Return [x, y] of the center of cell containing provided text 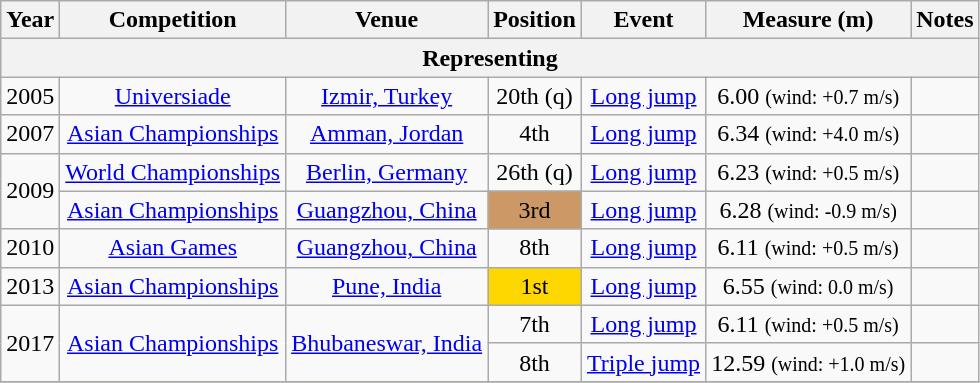
Competition [173, 20]
2005 [30, 96]
4th [535, 134]
Amman, Jordan [387, 134]
2007 [30, 134]
Triple jump [643, 362]
Pune, India [387, 286]
Venue [387, 20]
6.28 (wind: -0.9 m/s) [808, 210]
World Championships [173, 172]
Universiade [173, 96]
20th (q) [535, 96]
Izmir, Turkey [387, 96]
Event [643, 20]
2013 [30, 286]
2017 [30, 343]
3rd [535, 210]
Year [30, 20]
6.23 (wind: +0.5 m/s) [808, 172]
Asian Games [173, 248]
7th [535, 324]
6.34 (wind: +4.0 m/s) [808, 134]
6.00 (wind: +0.7 m/s) [808, 96]
Representing [490, 58]
Measure (m) [808, 20]
1st [535, 286]
26th (q) [535, 172]
2010 [30, 248]
Position [535, 20]
2009 [30, 191]
Notes [945, 20]
Bhubaneswar, India [387, 343]
6.55 (wind: 0.0 m/s) [808, 286]
12.59 (wind: +1.0 m/s) [808, 362]
Berlin, Germany [387, 172]
